Identify which cell holds the provided text, then report its (x, y) central coordinate. 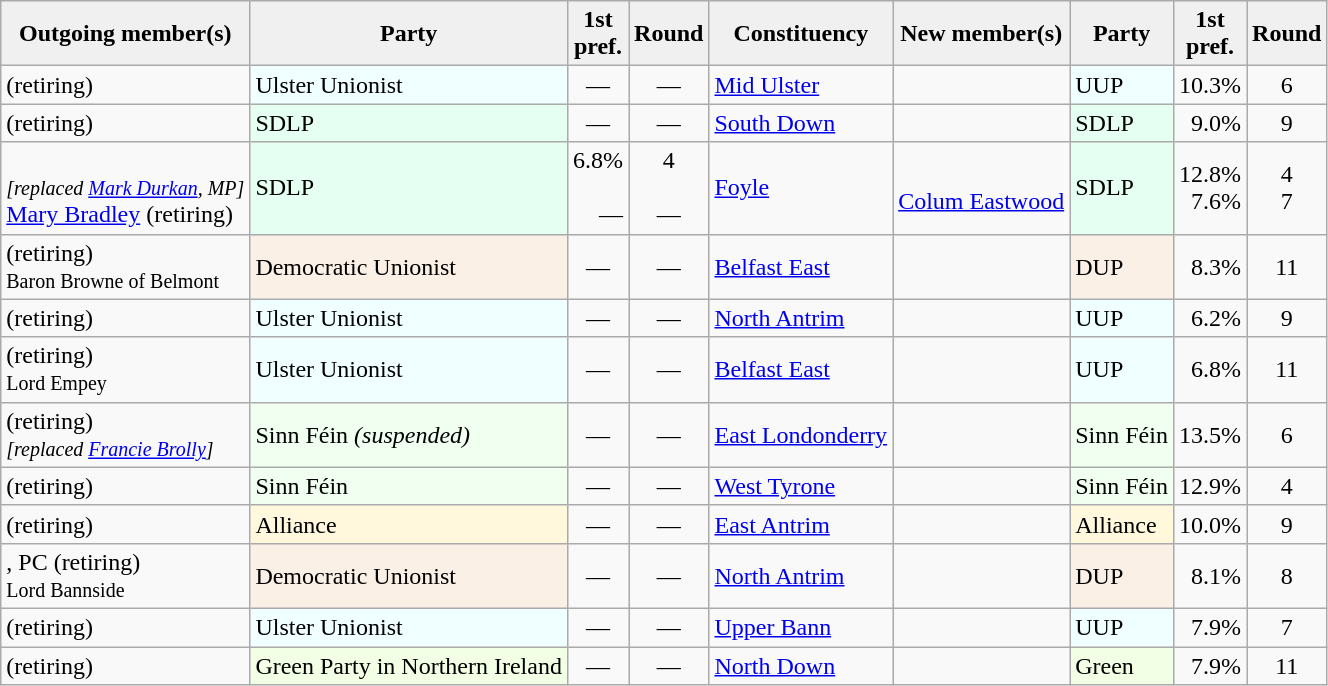
Green Party in Northern Ireland (409, 665)
10.3% (1210, 85)
South Down (801, 123)
7 (1287, 627)
12.9% (1210, 486)
8.3% (1210, 266)
12.8%7.6% (1210, 188)
East Antrim (801, 524)
East Londonderry (801, 434)
New member(s) (982, 34)
Colum Eastwood (982, 188)
North Down (801, 665)
8.1% (1210, 576)
(retiring)Baron Browne of Belmont (126, 266)
Upper Bann (801, 627)
(retiring) Lord Empey (126, 370)
4 — (669, 188)
West Tyrone (801, 486)
Green (1122, 665)
4 (1287, 486)
Mid Ulster (801, 85)
(retiring)[replaced Francie Brolly] (126, 434)
8 (1287, 576)
Outgoing member(s) (126, 34)
6.8% (1210, 370)
Foyle (801, 188)
47 (1287, 188)
9.0% (1210, 123)
Sinn Féin (suspended) (409, 434)
Constituency (801, 34)
13.5% (1210, 434)
10.0% (1210, 524)
[replaced Mark Durkan, MP]Mary Bradley (retiring) (126, 188)
6.8% — (598, 188)
, PC (retiring)Lord Bannside (126, 576)
6.2% (1210, 318)
